Scan for the cell matching the given text and deliver its [x, y] coordinate at center. 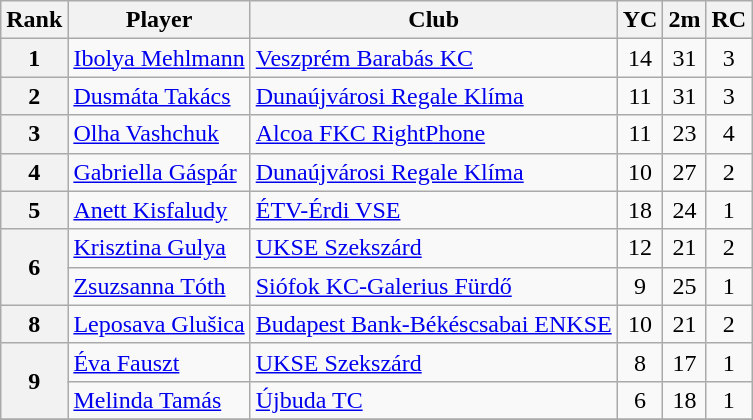
12 [640, 248]
Zsuzsanna Tóth [159, 286]
Player [159, 20]
5 [34, 210]
14 [640, 58]
Anett Kisfaludy [159, 210]
2m [684, 20]
Alcoa FKC RightPhone [434, 134]
Club [434, 20]
27 [684, 172]
25 [684, 286]
YC [640, 20]
RC [729, 20]
Dusmáta Takács [159, 96]
Olha Vashchuk [159, 134]
17 [684, 362]
Gabriella Gáspár [159, 172]
Leposava Glušica [159, 324]
ÉTV-Érdi VSE [434, 210]
Éva Fauszt [159, 362]
Melinda Tamás [159, 400]
Krisztina Gulya [159, 248]
Veszprém Barabás KC [434, 58]
Siófok KC-Galerius Fürdő [434, 286]
Újbuda TC [434, 400]
Rank [34, 20]
Ibolya Mehlmann [159, 58]
23 [684, 134]
Budapest Bank-Békéscsabai ENKSE [434, 324]
24 [684, 210]
